Provide the [x, y] coordinate of the cell's center where the given text is located.  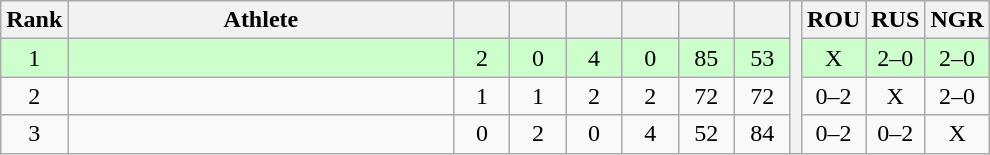
ROU [833, 20]
NGR [957, 20]
RUS [896, 20]
52 [706, 134]
Rank [34, 20]
84 [762, 134]
Athlete [261, 20]
85 [706, 58]
3 [34, 134]
53 [762, 58]
